Output the [x, y] coordinate of the center of the cell containing the given text.  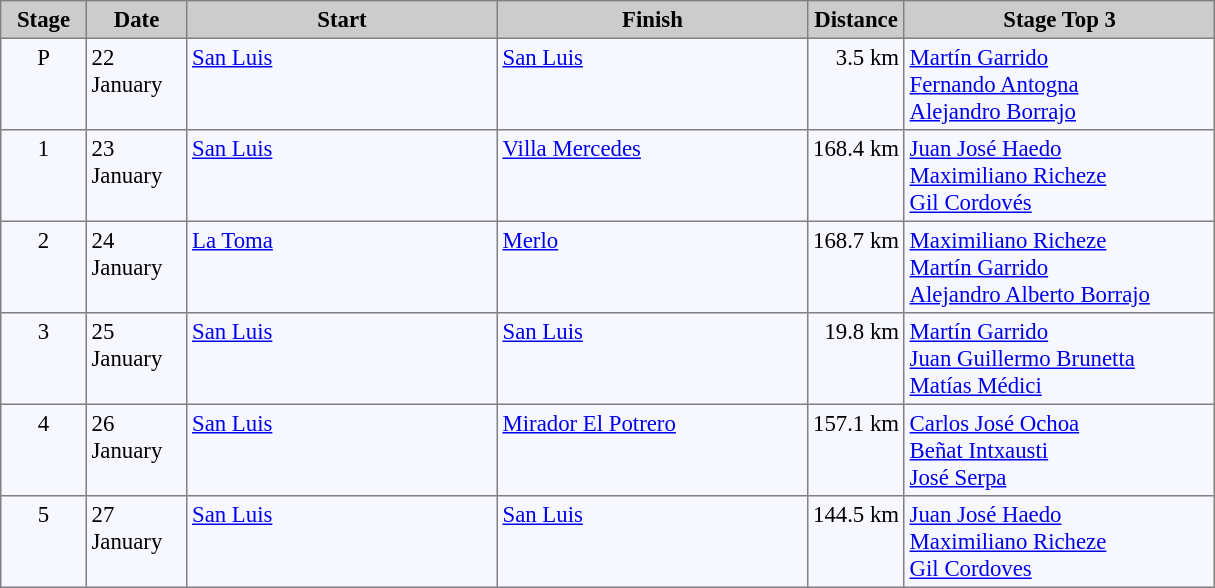
19.8 km [856, 359]
Stage [44, 20]
Distance [856, 20]
168.4 km [856, 176]
Martín Garrido Juan Guillermo Brunetta Matías Médici [1059, 359]
25 January [136, 359]
5 [44, 542]
Start [342, 20]
26 January [136, 450]
Finish [652, 20]
168.7 km [856, 267]
144.5 km [856, 542]
2 [44, 267]
Juan José Haedo Maximiliano Richeze Gil Cordoves [1059, 542]
La Toma [342, 267]
1 [44, 176]
4 [44, 450]
24 January [136, 267]
P [44, 84]
22 January [136, 84]
Villa Mercedes [652, 176]
Juan José Haedo Maximiliano Richeze Gil Cordovés [1059, 176]
Carlos José Ochoa Beñat Intxausti José Serpa [1059, 450]
Mirador El Potrero [652, 450]
Martín Garrido Fernando Antogna Alejandro Borrajo [1059, 84]
3.5 km [856, 84]
23 January [136, 176]
Date [136, 20]
3 [44, 359]
Maximiliano Richeze Martín Garrido Alejandro Alberto Borrajo [1059, 267]
157.1 km [856, 450]
27 January [136, 542]
Stage Top 3 [1059, 20]
Merlo [652, 267]
